Detect which cell encompasses the target text, then output its (X, Y) center coordinate. 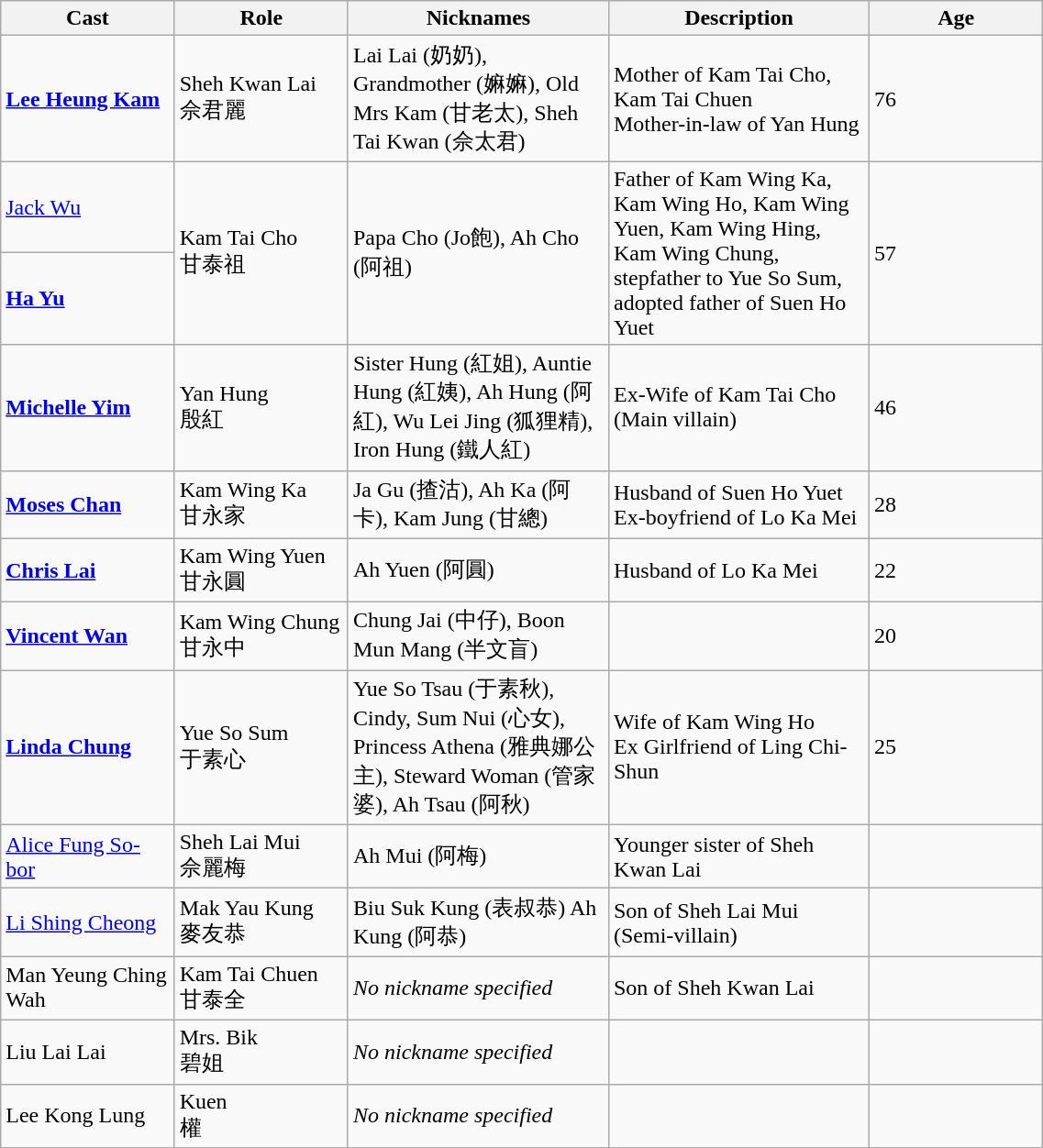
Sheh Kwan Lai佘君麗 (261, 99)
Mrs. Bik碧姐 (261, 1052)
Nicknames (478, 18)
25 (956, 748)
Papa Cho (Jo飽), Ah Cho (阿祖) (478, 253)
Chris Lai (88, 570)
Son of Sheh Lai Mui(Semi-villain) (738, 922)
Yue So Sum于素心 (261, 748)
Role (261, 18)
Lai Lai (奶奶), Grandmother (嫲嫲), Old Mrs Kam (甘老太), Sheh Tai Kwan (佘太君) (478, 99)
Yue So Tsau (于素秋), Cindy, Sum Nui (心女), Princess Athena (雅典娜公主), Steward Woman (管家婆), Ah Tsau (阿秋) (478, 748)
Liu Lai Lai (88, 1052)
28 (956, 504)
46 (956, 407)
Ex-Wife of Kam Tai Cho(Main villain) (738, 407)
Mother of Kam Tai Cho, Kam Tai ChuenMother-in-law of Yan Hung (738, 99)
Chung Jai (中仔), Boon Mun Mang (半文盲) (478, 636)
Kam Wing Ka甘永家 (261, 504)
Sheh Lai Mui佘麗梅 (261, 856)
Michelle Yim (88, 407)
76 (956, 99)
Alice Fung So-bor (88, 856)
Ah Yuen (阿圓) (478, 570)
Husband of Suen Ho YuetEx-boyfriend of Lo Ka Mei (738, 504)
Yan Hung殷紅 (261, 407)
Father of Kam Wing Ka, Kam Wing Ho, Kam Wing Yuen, Kam Wing Hing, Kam Wing Chung, stepfather to Yue So Sum, adopted father of Suen Ho Yuet (738, 253)
Lee Heung Kam (88, 99)
Vincent Wan (88, 636)
Ha Yu (88, 299)
Lee Kong Lung (88, 1116)
Wife of Kam Wing HoEx Girlfriend of Ling Chi-Shun (738, 748)
Kam Tai Cho甘泰祖 (261, 253)
Mak Yau Kung麥友恭 (261, 922)
Kam Tai Chuen甘泰全 (261, 988)
Ja Gu (揸沽), Ah Ka (阿卡), Kam Jung (甘總) (478, 504)
Cast (88, 18)
22 (956, 570)
Linda Chung (88, 748)
Ah Mui (阿梅) (478, 856)
Kuen權 (261, 1116)
Kam Wing Yuen甘永圓 (261, 570)
Moses Chan (88, 504)
Li Shing Cheong (88, 922)
Son of Sheh Kwan Lai (738, 988)
Age (956, 18)
Kam Wing Chung甘永中 (261, 636)
57 (956, 253)
Biu Suk Kung (表叔恭) Ah Kung (阿恭) (478, 922)
Sister Hung (紅姐), Auntie Hung (紅姨), Ah Hung (阿紅), Wu Lei Jing (狐狸精), Iron Hung (鐵人紅) (478, 407)
Man Yeung Ching Wah (88, 988)
Description (738, 18)
Husband of Lo Ka Mei (738, 570)
Younger sister of Sheh Kwan Lai (738, 856)
20 (956, 636)
Jack Wu (88, 207)
